Identify which cell holds the provided text, then report its [x, y] central coordinate. 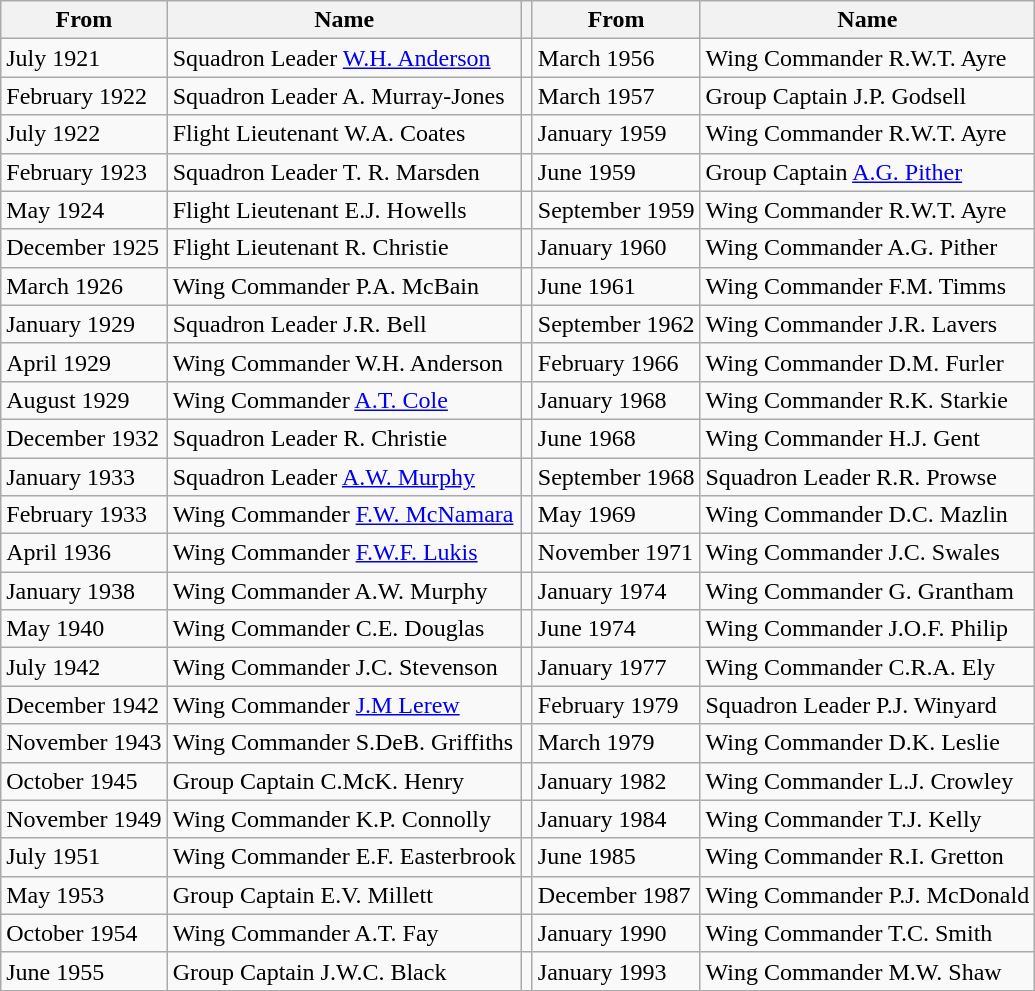
Wing Commander S.DeB. Griffiths [344, 743]
July 1921 [84, 58]
May 1953 [84, 895]
November 1971 [616, 553]
Wing Commander J.M Lerew [344, 705]
Wing Commander J.C. Swales [868, 553]
Squadron Leader A.W. Murphy [344, 477]
February 1933 [84, 515]
February 1922 [84, 96]
Wing Commander R.I. Gretton [868, 857]
Squadron Leader P.J. Winyard [868, 705]
Wing Commander K.P. Connolly [344, 819]
Squadron Leader T. R. Marsden [344, 172]
Wing Commander F.W. McNamara [344, 515]
June 1985 [616, 857]
June 1961 [616, 286]
January 1959 [616, 134]
September 1962 [616, 324]
Wing Commander R.K. Starkie [868, 400]
June 1968 [616, 438]
Wing Commander P.A. McBain [344, 286]
June 1959 [616, 172]
Wing Commander H.J. Gent [868, 438]
Wing Commander L.J. Crowley [868, 781]
December 1932 [84, 438]
July 1942 [84, 667]
January 1929 [84, 324]
Wing Commander J.O.F. Philip [868, 629]
August 1929 [84, 400]
January 1984 [616, 819]
September 1968 [616, 477]
November 1949 [84, 819]
Flight Lieutenant E.J. Howells [344, 210]
July 1951 [84, 857]
Wing Commander A.W. Murphy [344, 591]
Wing Commander P.J. McDonald [868, 895]
February 1923 [84, 172]
March 1956 [616, 58]
January 1990 [616, 933]
January 1977 [616, 667]
January 1933 [84, 477]
January 1938 [84, 591]
Wing Commander T.C. Smith [868, 933]
Squadron Leader R.R. Prowse [868, 477]
Wing Commander D.M. Furler [868, 362]
Wing Commander A.G. Pither [868, 248]
September 1959 [616, 210]
December 1987 [616, 895]
Wing Commander D.C. Mazlin [868, 515]
Group Captain E.V. Millett [344, 895]
Wing Commander F.M. Timms [868, 286]
March 1926 [84, 286]
Wing Commander J.C. Stevenson [344, 667]
October 1954 [84, 933]
December 1942 [84, 705]
Wing Commander F.W.F. Lukis [344, 553]
Flight Lieutenant W.A. Coates [344, 134]
May 1940 [84, 629]
Wing Commander W.H. Anderson [344, 362]
Wing Commander A.T. Fay [344, 933]
Wing Commander T.J. Kelly [868, 819]
February 1979 [616, 705]
December 1925 [84, 248]
March 1957 [616, 96]
Group Captain J.W.C. Black [344, 971]
January 1974 [616, 591]
January 1993 [616, 971]
Wing Commander M.W. Shaw [868, 971]
March 1979 [616, 743]
June 1955 [84, 971]
Wing Commander A.T. Cole [344, 400]
Squadron Leader J.R. Bell [344, 324]
May 1924 [84, 210]
January 1968 [616, 400]
Flight Lieutenant R. Christie [344, 248]
April 1936 [84, 553]
Group Captain J.P. Godsell [868, 96]
Squadron Leader W.H. Anderson [344, 58]
Wing Commander J.R. Lavers [868, 324]
June 1974 [616, 629]
Wing Commander G. Grantham [868, 591]
Squadron Leader R. Christie [344, 438]
Group Captain C.McK. Henry [344, 781]
Wing Commander C.E. Douglas [344, 629]
January 1960 [616, 248]
Squadron Leader A. Murray-Jones [344, 96]
Wing Commander E.F. Easterbrook [344, 857]
Wing Commander C.R.A. Ely [868, 667]
Group Captain A.G. Pither [868, 172]
February 1966 [616, 362]
Wing Commander D.K. Leslie [868, 743]
October 1945 [84, 781]
July 1922 [84, 134]
November 1943 [84, 743]
May 1969 [616, 515]
January 1982 [616, 781]
April 1929 [84, 362]
